Return [x, y] of the center of cell containing provided text 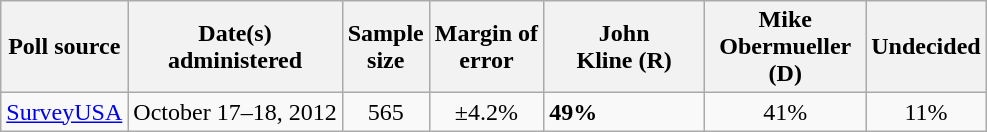
Samplesize [386, 47]
11% [926, 112]
565 [386, 112]
41% [786, 112]
Date(s)administered [235, 47]
MikeObermueller (D) [786, 47]
JohnKline (R) [624, 47]
Margin of error [486, 47]
49% [624, 112]
October 17–18, 2012 [235, 112]
SurveyUSA [64, 112]
Poll source [64, 47]
Undecided [926, 47]
±4.2% [486, 112]
